Locate the cell with the specified text and output its [x, y] center coordinate. 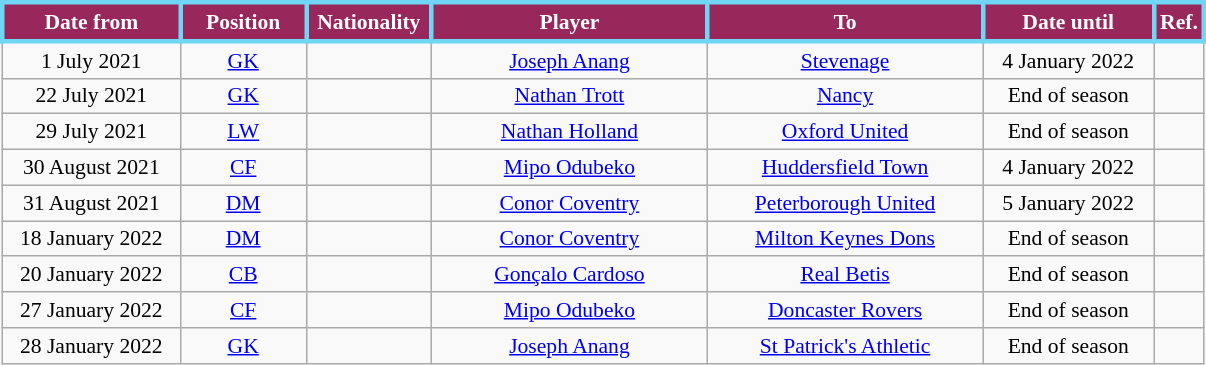
30 August 2021 [91, 168]
Huddersfield Town [845, 168]
St Patrick's Athletic [845, 346]
Date until [1068, 22]
Date from [91, 22]
Player [570, 22]
CB [243, 275]
27 January 2022 [91, 310]
LW [243, 132]
Nathan Holland [570, 132]
Doncaster Rovers [845, 310]
Peterborough United [845, 203]
Nationality [369, 22]
5 January 2022 [1068, 203]
22 July 2021 [91, 96]
Ref. [1180, 22]
31 August 2021 [91, 203]
Position [243, 22]
Stevenage [845, 60]
To [845, 22]
18 January 2022 [91, 239]
Nancy [845, 96]
Real Betis [845, 275]
Milton Keynes Dons [845, 239]
20 January 2022 [91, 275]
28 January 2022 [91, 346]
29 July 2021 [91, 132]
Nathan Trott [570, 96]
Gonçalo Cardoso [570, 275]
Oxford United [845, 132]
1 July 2021 [91, 60]
